Scan for the cell matching the given text and deliver its [X, Y] coordinate at center. 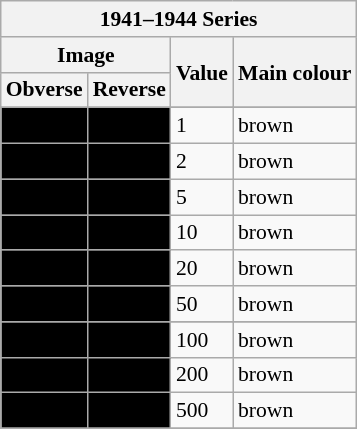
1 [202, 126]
100 [202, 340]
Main colour [294, 72]
2 [202, 162]
Obverse [44, 90]
5 [202, 197]
500 [202, 411]
20 [202, 269]
Image [86, 55]
1941–1944 Series [179, 19]
200 [202, 375]
50 [202, 304]
Reverse [130, 90]
10 [202, 233]
Value [202, 72]
